Find where the given text appears and provide that cell's center as (X, Y) coordinate. 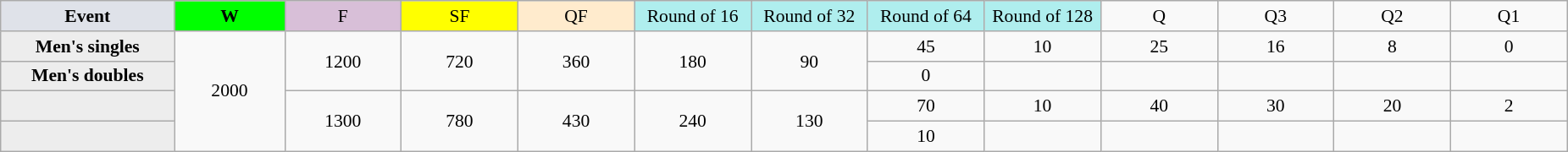
40 (1159, 106)
30 (1276, 106)
W (230, 16)
Q1 (1509, 16)
2 (1509, 106)
70 (926, 106)
1200 (343, 61)
90 (809, 61)
180 (693, 61)
16 (1276, 46)
Event (88, 16)
25 (1159, 46)
20 (1393, 106)
Q2 (1393, 16)
Men's doubles (88, 76)
Round of 128 (1043, 16)
780 (460, 122)
Men's singles (88, 46)
45 (926, 46)
Q (1159, 16)
QF (576, 16)
SF (460, 16)
Q3 (1276, 16)
130 (809, 122)
720 (460, 61)
Round of 64 (926, 16)
360 (576, 61)
430 (576, 122)
Round of 32 (809, 16)
1300 (343, 122)
240 (693, 122)
Round of 16 (693, 16)
8 (1393, 46)
F (343, 16)
2000 (230, 91)
